Determine the (x, y) coordinate at the center of the cell enclosing the given text.  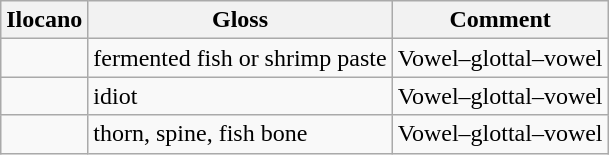
fermented fish or shrimp paste (240, 58)
Ilocano (44, 20)
thorn, spine, fish bone (240, 134)
Comment (500, 20)
idiot (240, 96)
Gloss (240, 20)
